Output the [X, Y] coordinate of the center of the cell containing the given text.  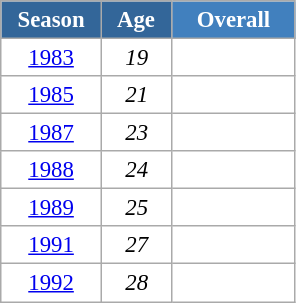
Season [52, 20]
27 [136, 245]
1985 [52, 95]
1988 [52, 170]
1987 [52, 133]
1983 [52, 58]
25 [136, 208]
1992 [52, 283]
21 [136, 95]
Age [136, 20]
Overall [234, 20]
1991 [52, 245]
24 [136, 170]
23 [136, 133]
1989 [52, 208]
19 [136, 58]
28 [136, 283]
